Return [X, Y] of the center of cell containing provided text 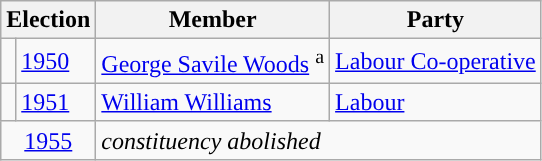
Member [213, 20]
1951 [56, 102]
1955 [48, 140]
Party [436, 20]
George Savile Woods a [213, 62]
Election [48, 20]
William Williams [213, 102]
Labour Co-operative [436, 62]
constituency abolished [318, 140]
Labour [436, 102]
1950 [56, 62]
